Detect which cell encompasses the target text, then output its (x, y) center coordinate. 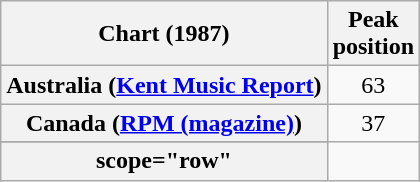
63 (373, 85)
Australia (Kent Music Report) (164, 85)
Peak position (373, 34)
Chart (1987) (164, 34)
37 (373, 123)
Canada (RPM (magazine)) (164, 123)
scope="row" (164, 161)
